From the cell containing the given text, extract its center point as [X, Y] coordinate. 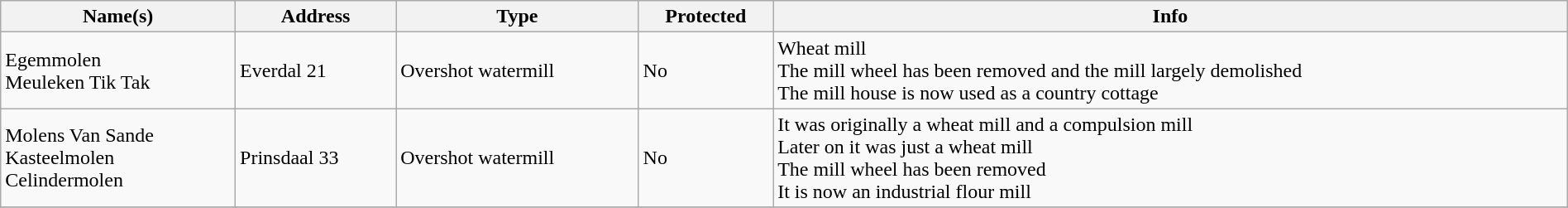
Protected [706, 17]
Type [518, 17]
Wheat mill The mill wheel has been removed and the mill largely demolished The mill house is now used as a country cottage [1171, 70]
Name(s) [118, 17]
Info [1171, 17]
Egemmolen Meuleken Tik Tak [118, 70]
Molens Van Sande Kasteelmolen Celindermolen [118, 157]
Everdal 21 [316, 70]
Prinsdaal 33 [316, 157]
Address [316, 17]
